Extract the [X, Y] coordinate from the center of the cell holding the provided text.  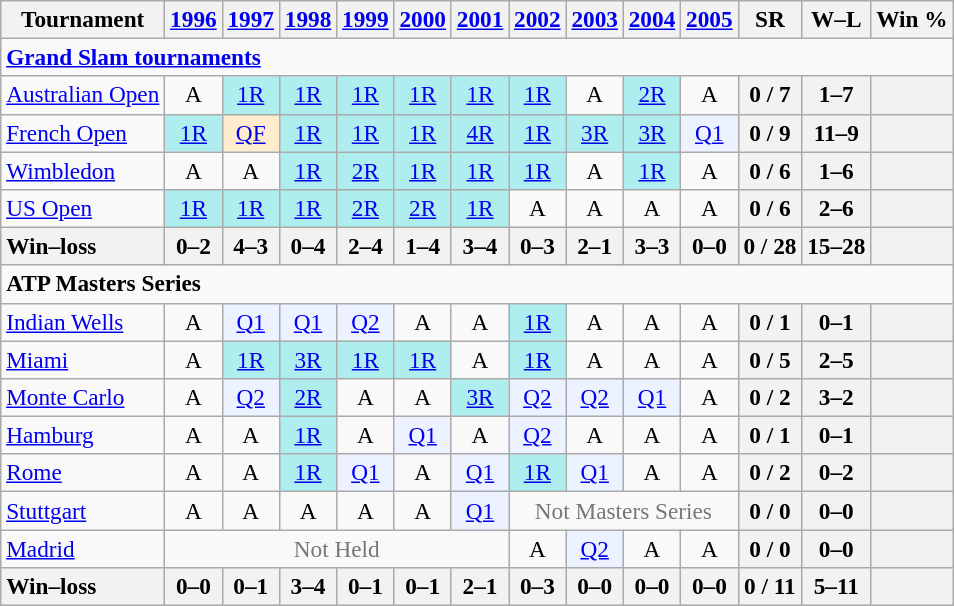
QF [250, 133]
4–3 [250, 246]
Hamburg [83, 435]
Grand Slam tournaments [477, 57]
Not Masters Series [624, 510]
2004 [652, 19]
Madrid [83, 548]
2–4 [366, 246]
11–9 [836, 133]
0 / 9 [770, 133]
2–5 [836, 359]
15–28 [836, 246]
2000 [422, 19]
Rome [83, 473]
French Open [83, 133]
5–11 [836, 586]
2005 [710, 19]
0 / 11 [770, 586]
Win % [912, 19]
2002 [538, 19]
Not Held [337, 548]
4R [480, 133]
Indian Wells [83, 322]
1999 [366, 19]
0 / 28 [770, 246]
1–7 [836, 95]
3–2 [836, 397]
1–4 [422, 246]
SR [770, 19]
Stuttgart [83, 510]
Wimbledon [83, 170]
ATP Masters Series [477, 284]
1–6 [836, 170]
0–4 [308, 246]
2003 [594, 19]
Miami [83, 359]
3–3 [652, 246]
Monte Carlo [83, 397]
Tournament [83, 19]
2–6 [836, 208]
1996 [194, 19]
2001 [480, 19]
1997 [250, 19]
0 / 7 [770, 95]
0 / 5 [770, 359]
US Open [83, 208]
Australian Open [83, 95]
1998 [308, 19]
W–L [836, 19]
